Scan for the cell matching the given text and deliver its [X, Y] coordinate at center. 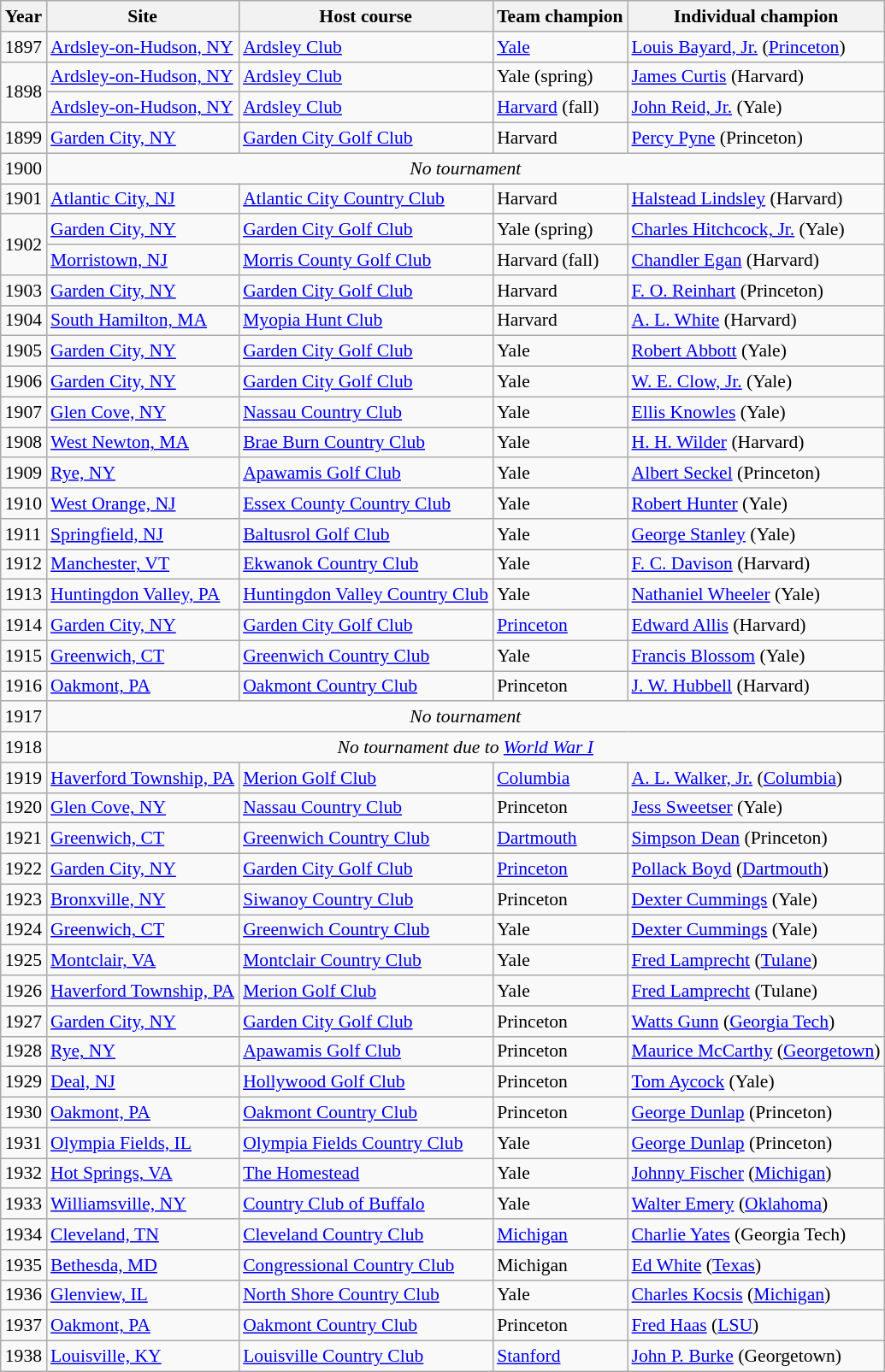
No tournament due to World War I [465, 747]
1938 [24, 1357]
A. L. White (Harvard) [756, 321]
Williamsville, NY [142, 1204]
Pollack Boyd (Dartmouth) [756, 869]
Robert Abbott (Yale) [756, 351]
1922 [24, 869]
H. H. Wilder (Harvard) [756, 443]
1905 [24, 351]
F. C. Davison (Harvard) [756, 564]
1914 [24, 626]
1918 [24, 747]
Jess Sweetser (Yale) [756, 808]
Huntingdon Valley, PA [142, 595]
Country Club of Buffalo [366, 1204]
1932 [24, 1174]
Hot Springs, VA [142, 1174]
1921 [24, 839]
Ed White (Texas) [756, 1265]
Year [24, 16]
Individual champion [756, 16]
1931 [24, 1143]
1930 [24, 1113]
Charlie Yates (Georgia Tech) [756, 1234]
Atlantic City Country Club [366, 199]
Louisville Country Club [366, 1357]
Essex County Country Club [366, 503]
Hollywood Golf Club [366, 1082]
1920 [24, 808]
1898 [24, 92]
1917 [24, 717]
Baltusrol Golf Club [366, 534]
Edward Allis (Harvard) [756, 626]
Host course [366, 16]
Columbia [559, 778]
Albert Seckel (Princeton) [756, 474]
Watts Gunn (Georgia Tech) [756, 1022]
Halstead Lindsley (Harvard) [756, 199]
Morris County Golf Club [366, 260]
Deal, NJ [142, 1082]
1927 [24, 1022]
1936 [24, 1295]
Brae Burn Country Club [366, 443]
1923 [24, 899]
Siwanoy Country Club [366, 899]
1928 [24, 1051]
J. W. Hubbell (Harvard) [756, 686]
1901 [24, 199]
Simpson Dean (Princeton) [756, 839]
North Shore Country Club [366, 1295]
Ellis Knowles (Yale) [756, 412]
1929 [24, 1082]
1926 [24, 991]
Bethesda, MD [142, 1265]
1934 [24, 1234]
Charles Hitchcock, Jr. (Yale) [756, 230]
1924 [24, 930]
Ekwanok Country Club [366, 564]
1933 [24, 1204]
James Curtis (Harvard) [756, 77]
John Reid, Jr. (Yale) [756, 108]
Fred Haas (LSU) [756, 1326]
Cleveland Country Club [366, 1234]
Team champion [559, 16]
Olympia Fields Country Club [366, 1143]
West Orange, NJ [142, 503]
Maurice McCarthy (Georgetown) [756, 1051]
Manchester, VT [142, 564]
Springfield, NJ [142, 534]
John P. Burke (Georgetown) [756, 1357]
Francis Blossom (Yale) [756, 656]
Site [142, 16]
Huntingdon Valley Country Club [366, 595]
A. L. Walker, Jr. (Columbia) [756, 778]
1908 [24, 443]
Bronxville, NY [142, 899]
Morristown, NJ [142, 260]
1911 [24, 534]
Cleveland, TN [142, 1234]
Walter Emery (Oklahoma) [756, 1204]
1912 [24, 564]
West Newton, MA [142, 443]
1903 [24, 291]
1910 [24, 503]
Atlantic City, NJ [142, 199]
Robert Hunter (Yale) [756, 503]
Stanford [559, 1357]
1907 [24, 412]
South Hamilton, MA [142, 321]
Nathaniel Wheeler (Yale) [756, 595]
Tom Aycock (Yale) [756, 1082]
Charles Kocsis (Michigan) [756, 1295]
1904 [24, 321]
W. E. Clow, Jr. (Yale) [756, 382]
Louis Bayard, Jr. (Princeton) [756, 47]
Myopia Hunt Club [366, 321]
Louisville, KY [142, 1357]
1902 [24, 244]
Montclair, VA [142, 961]
1916 [24, 686]
Olympia Fields, IL [142, 1143]
Dartmouth [559, 839]
Percy Pyne (Princeton) [756, 138]
1937 [24, 1326]
Chandler Egan (Harvard) [756, 260]
1897 [24, 47]
Congressional Country Club [366, 1265]
1913 [24, 595]
1925 [24, 961]
1900 [24, 168]
1909 [24, 474]
Johnny Fischer (Michigan) [756, 1174]
1899 [24, 138]
F. O. Reinhart (Princeton) [756, 291]
1935 [24, 1265]
1919 [24, 778]
The Homestead [366, 1174]
George Stanley (Yale) [756, 534]
1906 [24, 382]
Montclair Country Club [366, 961]
1915 [24, 656]
Glenview, IL [142, 1295]
